Locate the cell with the specified text and output its [X, Y] center coordinate. 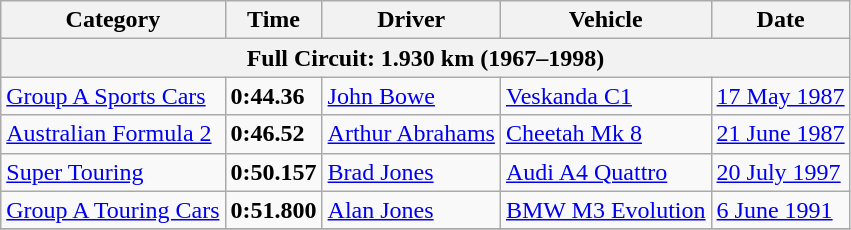
Veskanda C1 [606, 96]
Cheetah Mk 8 [606, 134]
Date [780, 20]
0:46.52 [274, 134]
Arthur Abrahams [411, 134]
Audi A4 Quattro [606, 172]
Australian Formula 2 [113, 134]
Alan Jones [411, 210]
Category [113, 20]
Super Touring [113, 172]
Vehicle [606, 20]
0:44.36 [274, 96]
BMW M3 Evolution [606, 210]
Group A Touring Cars [113, 210]
6 June 1991 [780, 210]
0:51.800 [274, 210]
Group A Sports Cars [113, 96]
17 May 1987 [780, 96]
20 July 1997 [780, 172]
Driver [411, 20]
0:50.157 [274, 172]
Time [274, 20]
21 June 1987 [780, 134]
Brad Jones [411, 172]
Full Circuit: 1.930 km (1967–1998) [426, 58]
John Bowe [411, 96]
